From the cell containing the given text, extract its center point as (X, Y) coordinate. 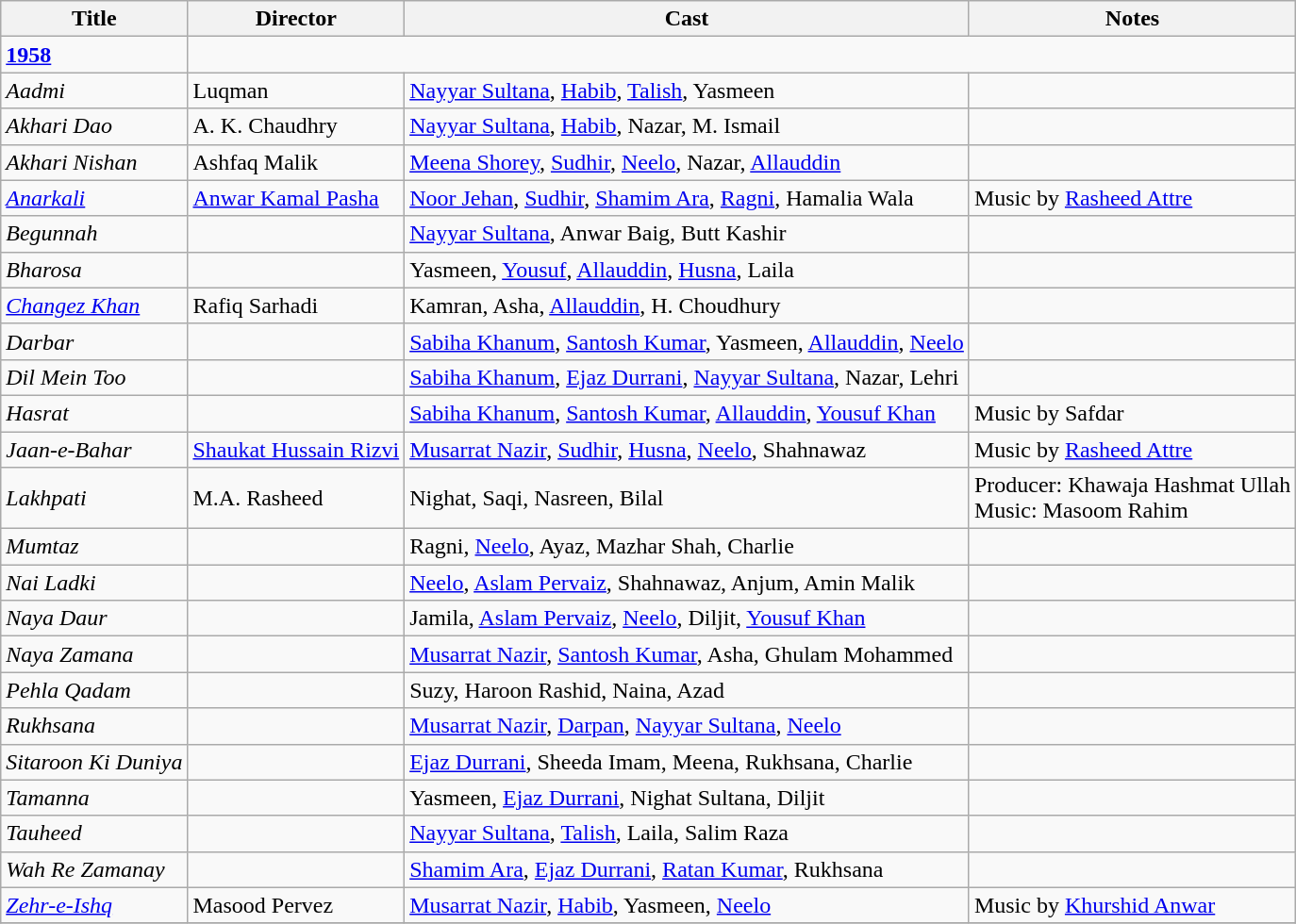
Nayyar Sultana, Habib, Talish, Yasmeen (687, 91)
Musarrat Nazir, Sudhir, Husna, Neelo, Shahnawaz (687, 450)
Shamim Ara, Ejaz Durrani, Ratan Kumar, Rukhsana (687, 869)
Begunnah (94, 234)
Musarrat Nazir, Darpan, Nayyar Sultana, Neelo (687, 726)
Rukhsana (94, 726)
Luqman (296, 91)
Darbar (94, 341)
Wah Re Zamanay (94, 869)
Nighat, Saqi, Nasreen, Bilal (687, 498)
Pehla Qadam (94, 690)
Cast (687, 19)
Bharosa (94, 270)
Hasrat (94, 413)
Mumtaz (94, 547)
A. K. Chaudhry (296, 126)
Music by Safdar (1132, 413)
Yasmeen, Ejaz Durrani, Nighat Sultana, Diljit (687, 798)
Zehr-e-Ishq (94, 905)
Anwar Kamal Pasha (296, 198)
Anarkali (94, 198)
Sabiha Khanum, Santosh Kumar, Yasmeen, Allauddin, Neelo (687, 341)
Tamanna (94, 798)
Director (296, 19)
1958 (94, 55)
Naya Zamana (94, 654)
Musarrat Nazir, Habib, Yasmeen, Neelo (687, 905)
Jamila, Aslam Pervaiz, Neelo, Diljit, Yousuf Khan (687, 619)
Akhari Nishan (94, 162)
Changez Khan (94, 305)
Nayyar Sultana, Habib, Nazar, M. Ismail (687, 126)
M.A. Rasheed (296, 498)
Neelo, Aslam Pervaiz, Shahnawaz, Anjum, Amin Malik (687, 583)
Rafiq Sarhadi (296, 305)
Naya Daur (94, 619)
Suzy, Haroon Rashid, Naina, Azad (687, 690)
Aadmi (94, 91)
Meena Shorey, Sudhir, Neelo, Nazar, Allauddin (687, 162)
Ejaz Durrani, Sheeda Imam, Meena, Rukhsana, Charlie (687, 762)
Dil Mein Too (94, 377)
Jaan-e-Bahar (94, 450)
Ragni, Neelo, Ayaz, Mazhar Shah, Charlie (687, 547)
Title (94, 19)
Yasmeen, Yousuf, Allauddin, Husna, Laila (687, 270)
Ashfaq Malik (296, 162)
Musarrat Nazir, Santosh Kumar, Asha, Ghulam Mohammed (687, 654)
Lakhpati (94, 498)
Tauheed (94, 833)
Nai Ladki (94, 583)
Shaukat Hussain Rizvi (296, 450)
Sabiha Khanum, Santosh Kumar, Allauddin, Yousuf Khan (687, 413)
Sitaroon Ki Duniya (94, 762)
Sabiha Khanum, Ejaz Durrani, Nayyar Sultana, Nazar, Lehri (687, 377)
Noor Jehan, Sudhir, Shamim Ara, Ragni, Hamalia Wala (687, 198)
Notes (1132, 19)
Akhari Dao (94, 126)
Producer: Khawaja Hashmat UllahMusic: Masoom Rahim (1132, 498)
Kamran, Asha, Allauddin, H. Choudhury (687, 305)
Music by Khurshid Anwar (1132, 905)
Nayyar Sultana, Anwar Baig, Butt Kashir (687, 234)
Nayyar Sultana, Talish, Laila, Salim Raza (687, 833)
Masood Pervez (296, 905)
